Search for the cell housing the specified text and yield its [X, Y] center coordinate. 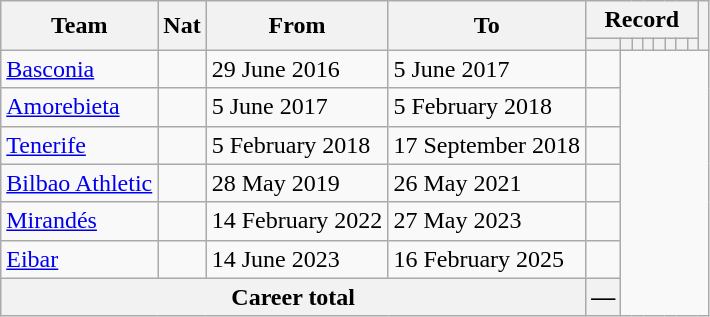
Team [80, 26]
Career total [294, 297]
27 May 2023 [487, 221]
To [487, 26]
16 February 2025 [487, 259]
Tenerife [80, 145]
14 February 2022 [297, 221]
29 June 2016 [297, 69]
17 September 2018 [487, 145]
Basconia [80, 69]
Eibar [80, 259]
26 May 2021 [487, 183]
28 May 2019 [297, 183]
From [297, 26]
14 June 2023 [297, 259]
Mirandés [80, 221]
— [604, 297]
Amorebieta [80, 107]
Record [642, 20]
Nat [182, 26]
Bilbao Athletic [80, 183]
